Return (x, y) of the center of cell containing provided text 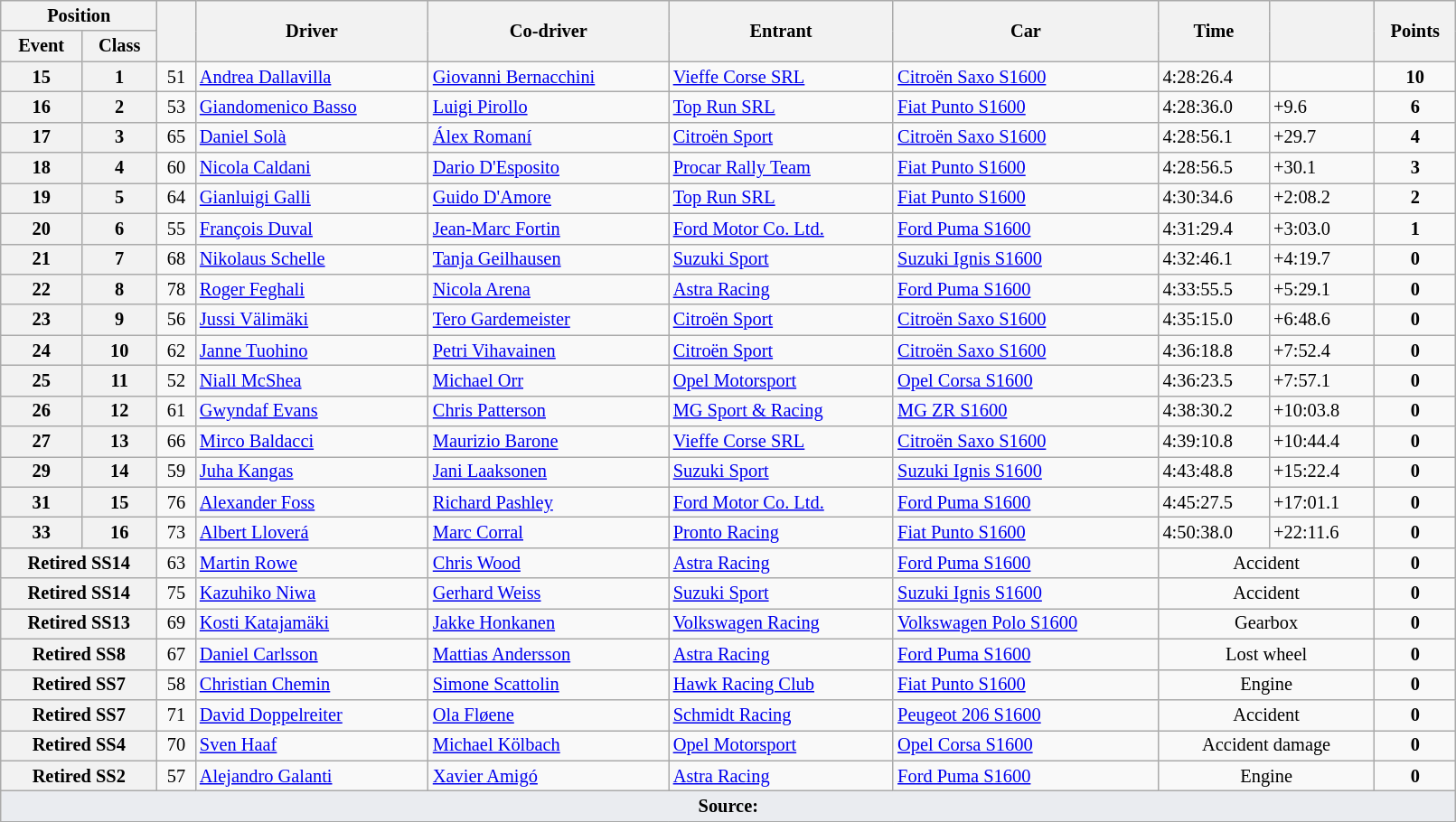
51 (176, 77)
18 (42, 168)
+10:44.4 (1321, 442)
Lost wheel (1267, 654)
Christian Chemin (312, 685)
Retired SS13 (80, 623)
Michael Orr (549, 380)
4:36:18.8 (1215, 350)
63 (176, 563)
21 (42, 259)
Gearbox (1267, 623)
MG Sport & Racing (781, 411)
Co-driver (549, 31)
4:35:15.0 (1215, 320)
Gwyndaf Evans (312, 411)
11 (119, 380)
Petri Vihavainen (549, 350)
61 (176, 411)
4:38:30.2 (1215, 411)
Guido D'Amore (549, 198)
Kosti Katajamäki (312, 623)
+2:08.2 (1321, 198)
+7:57.1 (1321, 380)
4:43:48.8 (1215, 472)
+4:19.7 (1321, 259)
Niall McShea (312, 380)
Xavier Amigó (549, 776)
23 (42, 320)
4:33:55.5 (1215, 289)
69 (176, 623)
52 (176, 380)
56 (176, 320)
+22:11.6 (1321, 532)
4:30:34.6 (1215, 198)
+15:22.4 (1321, 472)
73 (176, 532)
33 (42, 532)
7 (119, 259)
4:39:10.8 (1215, 442)
Nicola Caldani (312, 168)
53 (176, 107)
25 (42, 380)
+17:01.1 (1321, 502)
Chris Wood (549, 563)
+6:48.6 (1321, 320)
Retired SS8 (80, 654)
4:32:46.1 (1215, 259)
+10:03.8 (1321, 411)
Car (1025, 31)
13 (119, 442)
Simone Scattolin (549, 685)
Michael Kölbach (549, 745)
Giandomenico Basso (312, 107)
4:28:56.5 (1215, 168)
Pronto Racing (781, 532)
+3:03.0 (1321, 229)
65 (176, 137)
57 (176, 776)
Mirco Baldacci (312, 442)
58 (176, 685)
Time (1215, 31)
70 (176, 745)
Jussi Välimäki (312, 320)
20 (42, 229)
Jani Laaksonen (549, 472)
Daniel Carlsson (312, 654)
Hawk Racing Club (781, 685)
59 (176, 472)
64 (176, 198)
Giovanni Bernacchini (549, 77)
4:28:26.4 (1215, 77)
26 (42, 411)
Peugeot 206 S1600 (1025, 715)
62 (176, 350)
17 (42, 137)
François Duval (312, 229)
Alexander Foss (312, 502)
31 (42, 502)
Albert Lloverá (312, 532)
22 (42, 289)
78 (176, 289)
Event (42, 46)
Position (80, 15)
14 (119, 472)
Janne Tuohino (312, 350)
4:28:56.1 (1215, 137)
4:28:36.0 (1215, 107)
Volkswagen Racing (781, 623)
+7:52.4 (1321, 350)
Gerhard Weiss (549, 593)
8 (119, 289)
Procar Rally Team (781, 168)
4:50:38.0 (1215, 532)
Dario D'Esposito (549, 168)
60 (176, 168)
Chris Patterson (549, 411)
Roger Feghali (312, 289)
4:45:27.5 (1215, 502)
4:31:29.4 (1215, 229)
4:36:23.5 (1215, 380)
Accident damage (1267, 745)
66 (176, 442)
David Doppelreiter (312, 715)
Retired SS2 (80, 776)
Driver (312, 31)
Richard Pashley (549, 502)
Andrea Dallavilla (312, 77)
Alejandro Galanti (312, 776)
9 (119, 320)
Source: (728, 806)
19 (42, 198)
Points (1415, 31)
Daniel Solà (312, 137)
Juha Kangas (312, 472)
29 (42, 472)
24 (42, 350)
12 (119, 411)
Nikolaus Schelle (312, 259)
Entrant (781, 31)
Sven Haaf (312, 745)
Maurizio Barone (549, 442)
55 (176, 229)
+30.1 (1321, 168)
68 (176, 259)
27 (42, 442)
Schmidt Racing (781, 715)
+5:29.1 (1321, 289)
Tero Gardemeister (549, 320)
Gianluigi Galli (312, 198)
+29.7 (1321, 137)
Mattias Andersson (549, 654)
Nicola Arena (549, 289)
Ola Fløene (549, 715)
67 (176, 654)
MG ZR S1600 (1025, 411)
Jakke Honkanen (549, 623)
75 (176, 593)
Marc Corral (549, 532)
Jean-Marc Fortin (549, 229)
Retired SS4 (80, 745)
Álex Romaní (549, 137)
Luigi Pirollo (549, 107)
Tanja Geilhausen (549, 259)
5 (119, 198)
Kazuhiko Niwa (312, 593)
76 (176, 502)
+9.6 (1321, 107)
Class (119, 46)
Martin Rowe (312, 563)
Volkswagen Polo S1600 (1025, 623)
71 (176, 715)
